Identify which cell holds the provided text, then report its [X, Y] central coordinate. 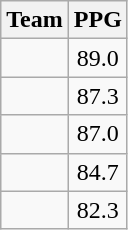
84.7 [98, 172]
PPG [98, 20]
Team [35, 20]
87.0 [98, 134]
82.3 [98, 210]
89.0 [98, 58]
87.3 [98, 96]
